Provide the (x, y) coordinate of the cell's center where the given text is located.  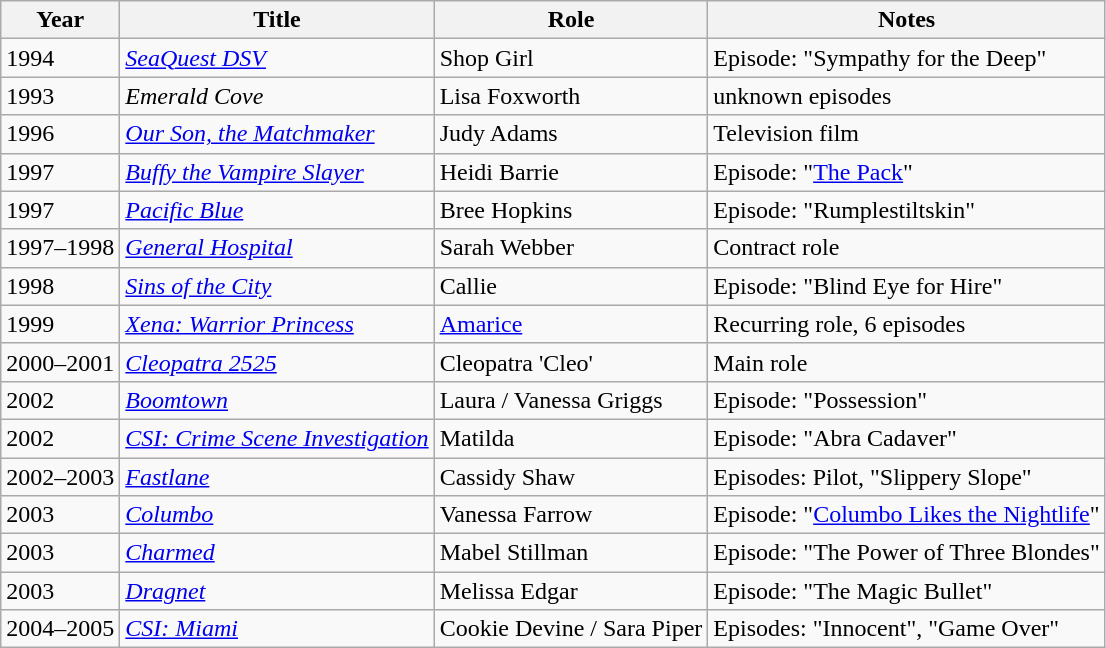
Title (277, 20)
Cookie Devine / Sara Piper (571, 629)
Episodes: "Innocent", "Game Over" (906, 629)
Columbo (277, 515)
Sins of the City (277, 286)
unknown episodes (906, 96)
Melissa Edgar (571, 591)
Xena: Warrior Princess (277, 324)
Episode: "Abra Cadaver" (906, 438)
Pacific Blue (277, 210)
Television film (906, 134)
Cleopatra 2525 (277, 362)
2000–2001 (60, 362)
Recurring role, 6 episodes (906, 324)
Role (571, 20)
Callie (571, 286)
Notes (906, 20)
1998 (60, 286)
Episode: "Sympathy for the Deep" (906, 58)
Episode: "The Pack" (906, 172)
1999 (60, 324)
1993 (60, 96)
1997–1998 (60, 248)
1996 (60, 134)
Episode: "The Magic Bullet" (906, 591)
Amarice (571, 324)
Shop Girl (571, 58)
Contract role (906, 248)
Our Son, the Matchmaker (277, 134)
Sarah Webber (571, 248)
2002–2003 (60, 477)
Fastlane (277, 477)
Heidi Barrie (571, 172)
Episode: "Possession" (906, 400)
2004–2005 (60, 629)
Bree Hopkins (571, 210)
Episode: "The Power of Three Blondes" (906, 553)
General Hospital (277, 248)
Lisa Foxworth (571, 96)
1994 (60, 58)
Episode: "Blind Eye for Hire" (906, 286)
Buffy the Vampire Slayer (277, 172)
Charmed (277, 553)
CSI: Crime Scene Investigation (277, 438)
Emerald Cove (277, 96)
SeaQuest DSV (277, 58)
Cassidy Shaw (571, 477)
Laura / Vanessa Griggs (571, 400)
CSI: Miami (277, 629)
Year (60, 20)
Matilda (571, 438)
Boomtown (277, 400)
Main role (906, 362)
Episodes: Pilot, "Slippery Slope" (906, 477)
Vanessa Farrow (571, 515)
Dragnet (277, 591)
Cleopatra 'Cleo' (571, 362)
Episode: "Columbo Likes the Nightlife" (906, 515)
Judy Adams (571, 134)
Episode: "Rumplestiltskin" (906, 210)
Mabel Stillman (571, 553)
